Output the (x, y) coordinate of the center of the cell containing the given text.  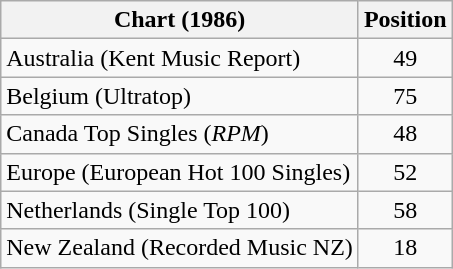
58 (405, 210)
Europe (European Hot 100 Singles) (180, 172)
Chart (1986) (180, 20)
48 (405, 134)
Belgium (Ultratop) (180, 96)
Canada Top Singles (RPM) (180, 134)
Australia (Kent Music Report) (180, 58)
75 (405, 96)
New Zealand (Recorded Music NZ) (180, 248)
Netherlands (Single Top 100) (180, 210)
18 (405, 248)
Position (405, 20)
52 (405, 172)
49 (405, 58)
